Identify which cell holds the provided text, then report its (X, Y) central coordinate. 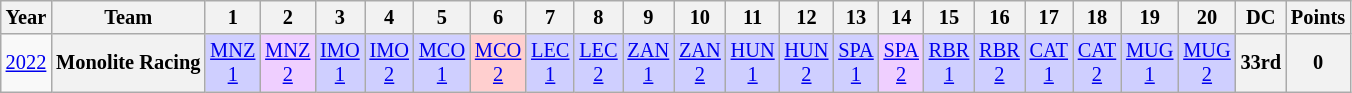
SPA1 (856, 63)
10 (700, 17)
MUG1 (1150, 63)
DC (1261, 17)
2 (288, 17)
ZAN2 (700, 63)
0 (1318, 63)
20 (1206, 17)
6 (498, 17)
2022 (26, 63)
ZAN1 (648, 63)
12 (807, 17)
7 (550, 17)
19 (1150, 17)
14 (902, 17)
16 (999, 17)
18 (1097, 17)
HUN1 (753, 63)
33rd (1261, 63)
MCO1 (442, 63)
1 (232, 17)
Monolite Racing (128, 63)
SPA2 (902, 63)
3 (340, 17)
5 (442, 17)
RBR2 (999, 63)
CAT1 (1049, 63)
Year (26, 17)
IMO2 (390, 63)
Points (1318, 17)
15 (949, 17)
MUG2 (1206, 63)
HUN2 (807, 63)
4 (390, 17)
17 (1049, 17)
MNZ2 (288, 63)
IMO1 (340, 63)
MCO2 (498, 63)
LEC2 (598, 63)
RBR1 (949, 63)
MNZ1 (232, 63)
13 (856, 17)
CAT2 (1097, 63)
9 (648, 17)
11 (753, 17)
Team (128, 17)
8 (598, 17)
LEC1 (550, 63)
